Locate the cell with the specified text and output its (x, y) center coordinate. 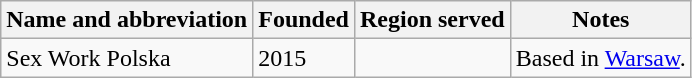
Region served (432, 20)
2015 (304, 58)
Name and abbreviation (127, 20)
Sex Work Polska (127, 58)
Notes (600, 20)
Based in Warsaw. (600, 58)
Founded (304, 20)
